Locate the cell with the specified text and output its [X, Y] center coordinate. 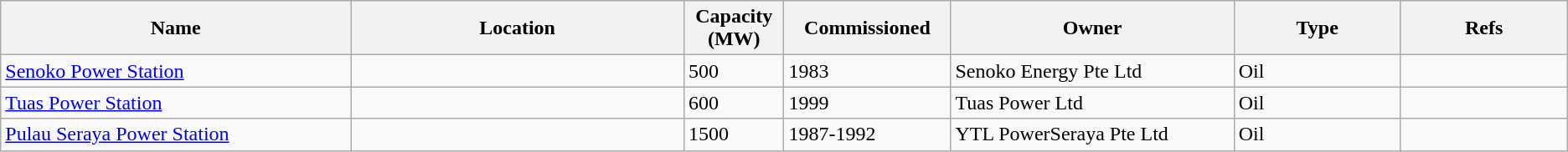
Senoko Power Station [176, 71]
1500 [734, 134]
1999 [868, 103]
Tuas Power Ltd [1092, 103]
500 [734, 71]
Tuas Power Station [176, 103]
YTL PowerSeraya Pte Ltd [1092, 134]
Location [518, 28]
Pulau Seraya Power Station [176, 134]
Commissioned [868, 28]
600 [734, 103]
Capacity (MW) [734, 28]
1983 [868, 71]
Senoko Energy Pte Ltd [1092, 71]
Type [1317, 28]
1987-1992 [868, 134]
Name [176, 28]
Refs [1484, 28]
Owner [1092, 28]
